Scan for the cell matching the given text and deliver its [x, y] coordinate at center. 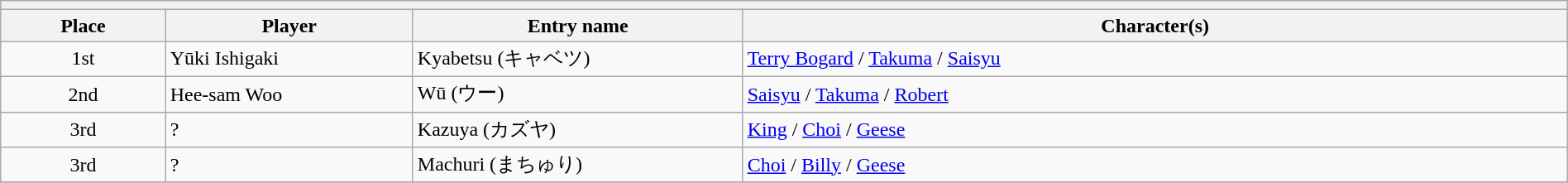
2nd [83, 94]
Kazuya (カズヤ) [577, 129]
Terry Bogard / Takuma / Saisyu [1154, 60]
1st [83, 60]
Entry name [577, 26]
Saisyu / Takuma / Robert [1154, 94]
Place [83, 26]
King / Choi / Geese [1154, 129]
Choi / Billy / Geese [1154, 166]
Kyabetsu (キャベツ) [577, 60]
Player [289, 26]
Yūki Ishigaki [289, 60]
Machuri (まちゅり) [577, 166]
Hee-sam Woo [289, 94]
Wū (ウー) [577, 94]
Character(s) [1154, 26]
